Scan for the cell matching the given text and deliver its (x, y) coordinate at center. 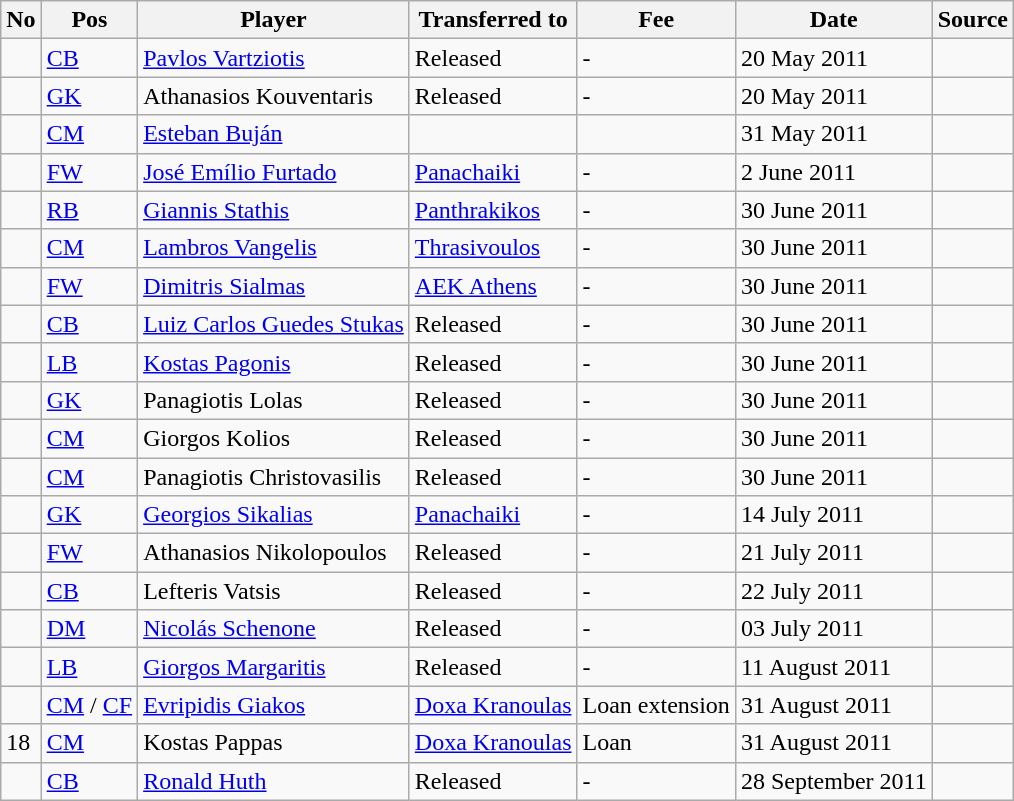
Kostas Pappas (274, 743)
Transferred to (493, 20)
14 July 2011 (834, 515)
Panagiotis Lolas (274, 400)
31 May 2011 (834, 134)
Date (834, 20)
Luiz Carlos Guedes Stukas (274, 324)
Panagiotis Christovasilis (274, 477)
Pavlos Vartziotis (274, 58)
2 June 2011 (834, 172)
José Emílio Furtado (274, 172)
Esteban Buján (274, 134)
DM (89, 629)
Player (274, 20)
Evripidis Giakos (274, 705)
Athanasios Nikolopoulos (274, 553)
11 August 2011 (834, 667)
Pos (89, 20)
Ronald Huth (274, 781)
RB (89, 210)
Fee (656, 20)
Panthrakikos (493, 210)
28 September 2011 (834, 781)
21 July 2011 (834, 553)
Lambros Vangelis (274, 248)
Loan (656, 743)
Athanasios Kouventaris (274, 96)
Nicolás Schenone (274, 629)
22 July 2011 (834, 591)
Giannis Stathis (274, 210)
Kostas Pagonis (274, 362)
18 (21, 743)
03 July 2011 (834, 629)
Georgios Sikalias (274, 515)
Giorgos Kolios (274, 438)
Lefteris Vatsis (274, 591)
Thrasivoulos (493, 248)
AEK Athens (493, 286)
Giorgos Margaritis (274, 667)
No (21, 20)
CM / CF (89, 705)
Loan extension (656, 705)
Dimitris Sialmas (274, 286)
Source (972, 20)
